Identify which cell holds the provided text, then report its [X, Y] central coordinate. 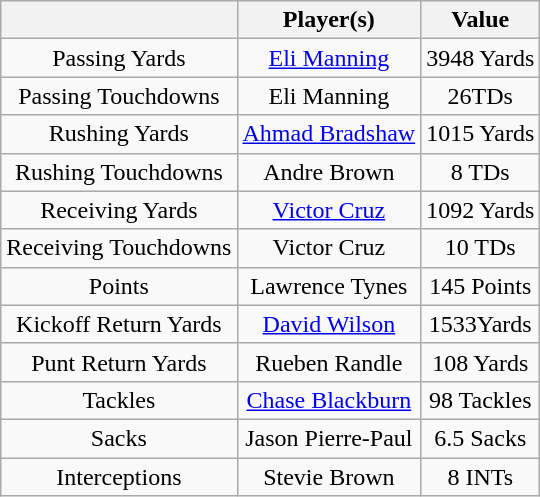
26TDs [480, 96]
6.5 Sacks [480, 438]
Kickoff Return Yards [119, 324]
Rushing Yards [119, 134]
108 Yards [480, 362]
Tackles [119, 400]
David Wilson [329, 324]
1092 Yards [480, 210]
Rushing Touchdowns [119, 172]
8 INTs [480, 477]
10 TDs [480, 248]
Points [119, 286]
Passing Yards [119, 58]
98 Tackles [480, 400]
3948 Yards [480, 58]
Receiving Touchdowns [119, 248]
Stevie Brown [329, 477]
Sacks [119, 438]
1015 Yards [480, 134]
Lawrence Tynes [329, 286]
Punt Return Yards [119, 362]
Value [480, 20]
Interceptions [119, 477]
8 TDs [480, 172]
Passing Touchdowns [119, 96]
145 Points [480, 286]
Receiving Yards [119, 210]
1533Yards [480, 324]
Andre Brown [329, 172]
Jason Pierre-Paul [329, 438]
Ahmad Bradshaw [329, 134]
Player(s) [329, 20]
Chase Blackburn [329, 400]
Rueben Randle [329, 362]
